From the cell containing the given text, extract its center point as (X, Y) coordinate. 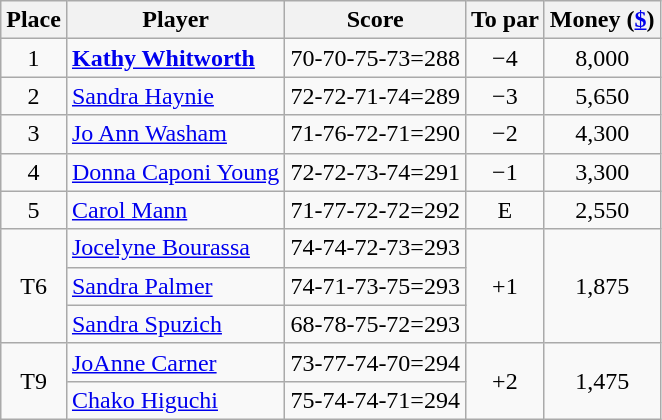
Jocelyne Bourassa (175, 248)
Player (175, 20)
−3 (504, 96)
Money ($) (602, 20)
E (504, 210)
4 (34, 172)
Sandra Haynie (175, 96)
+1 (504, 286)
Donna Caponi Young (175, 172)
1,875 (602, 286)
71-77-72-72=292 (376, 210)
72-72-71-74=289 (376, 96)
3 (34, 134)
4,300 (602, 134)
Sandra Palmer (175, 286)
Kathy Whitworth (175, 58)
2 (34, 96)
−2 (504, 134)
3,300 (602, 172)
1 (34, 58)
JoAnne Carner (175, 362)
71-76-72-71=290 (376, 134)
70-70-75-73=288 (376, 58)
T9 (34, 381)
73-77-74-70=294 (376, 362)
−1 (504, 172)
74-71-73-75=293 (376, 286)
8,000 (602, 58)
Chako Higuchi (175, 400)
+2 (504, 381)
75-74-74-71=294 (376, 400)
Sandra Spuzich (175, 324)
To par (504, 20)
−4 (504, 58)
Place (34, 20)
5,650 (602, 96)
72-72-73-74=291 (376, 172)
68-78-75-72=293 (376, 324)
T6 (34, 286)
2,550 (602, 210)
Carol Mann (175, 210)
Jo Ann Washam (175, 134)
5 (34, 210)
Score (376, 20)
1,475 (602, 381)
74-74-72-73=293 (376, 248)
